Locate the cell with the specified text and output its [X, Y] center coordinate. 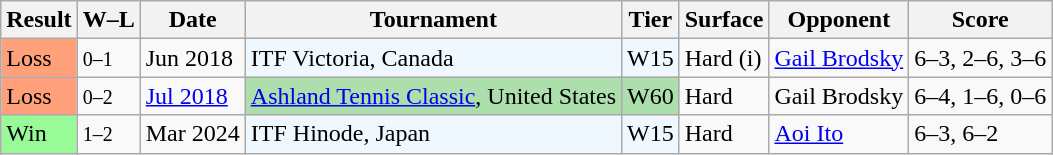
Tier [651, 20]
W–L [108, 20]
Tournament [433, 20]
ITF Hinode, Japan [433, 134]
Win [39, 134]
W60 [651, 96]
Jun 2018 [192, 58]
Date [192, 20]
6–3, 2–6, 3–6 [980, 58]
Score [980, 20]
ITF Victoria, Canada [433, 58]
6–3, 6–2 [980, 134]
Opponent [839, 20]
Mar 2024 [192, 134]
6–4, 1–6, 0–6 [980, 96]
0–2 [108, 96]
Aoi Ito [839, 134]
Jul 2018 [192, 96]
Hard (i) [724, 58]
Surface [724, 20]
Ashland Tennis Classic, United States [433, 96]
Result [39, 20]
1–2 [108, 134]
0–1 [108, 58]
